Provide the (X, Y) coordinate of the cell's center where the given text is located.  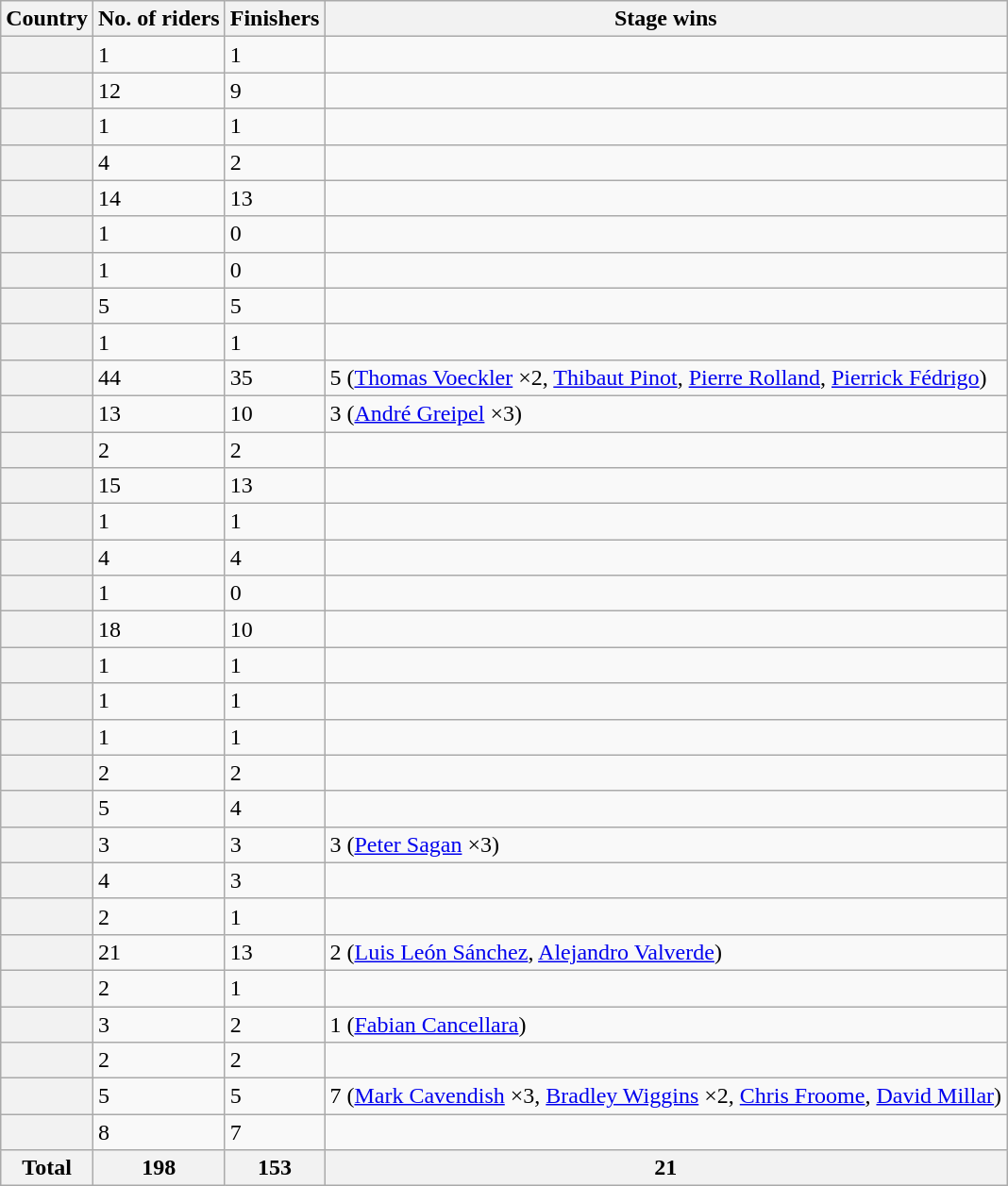
Stage wins (666, 19)
8 (159, 1132)
5 (Thomas Voeckler ×2, Thibaut Pinot, Pierre Rolland, Pierrick Fédrigo) (666, 377)
No. of riders (159, 19)
9 (275, 91)
7 (275, 1132)
153 (275, 1168)
35 (275, 377)
3 (Peter Sagan ×3) (666, 844)
7 (Mark Cavendish ×3, Bradley Wiggins ×2, Chris Froome, David Millar) (666, 1096)
Country (47, 19)
198 (159, 1168)
Finishers (275, 19)
18 (159, 629)
Total (47, 1168)
15 (159, 486)
44 (159, 377)
1 (Fabian Cancellara) (666, 1024)
3 (André Greipel ×3) (666, 413)
12 (159, 91)
14 (159, 198)
2 (Luis León Sánchez, Alejandro Valverde) (666, 952)
